For the text-containing cell, return its midpoint in [X, Y] coordinate format. 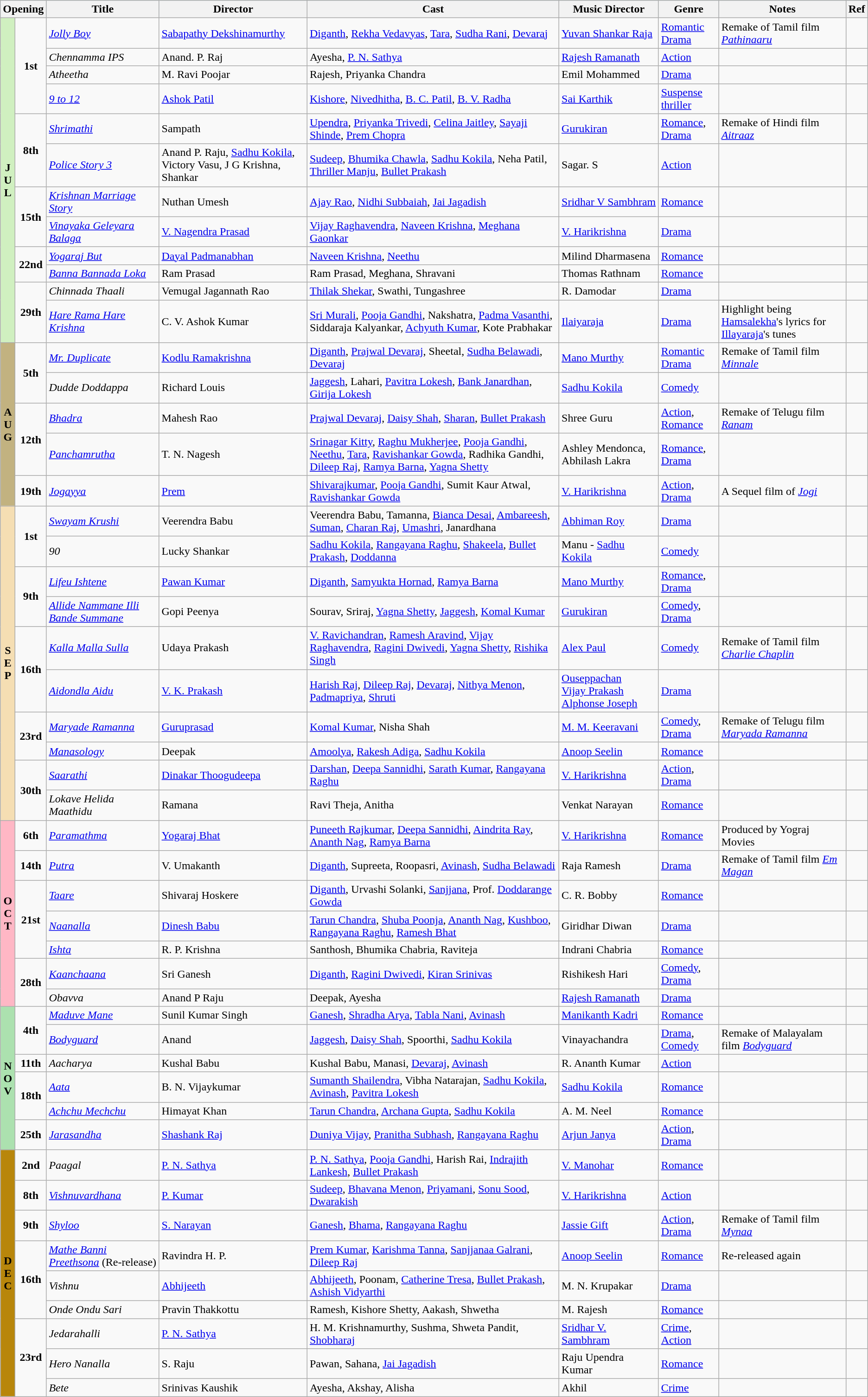
Arjun Janya [609, 1134]
Maryade Ramanna [103, 727]
Remake of Malayalam film Bodyguard [782, 1039]
Srinivas Kaushik [233, 1388]
P. Kumar [233, 1195]
Music Director [609, 9]
Tarun Chandra, Archana Gupta, Sadhu Kokila [433, 1111]
Thilak Shekar, Swathi, Tungashree [433, 291]
Vijay Raghavendra, Naveen Krishna, Meghana Gaonkar [433, 232]
Pravin Thakkottu [233, 1310]
Kaanchaana [103, 974]
Bodyguard [103, 1039]
Sridhar V Sambhram [609, 201]
Manu - Sadhu Kokila [609, 551]
Tarun Chandra, Shuba Poonja, Ananth Nag, Kushboo, Rangayana Raghu, Ramesh Bhat [433, 926]
Remake of Telugu film Maryada Ramanna [782, 727]
Deepak, Ayesha [433, 998]
DEC [8, 1273]
Lucky Shankar [233, 551]
Vishnuvardhana [103, 1195]
Shivarajkumar, Pooja Gandhi, Sumit Kaur Atwal, Ravishankar Gowda [433, 491]
Anand P Raju [233, 998]
Manikanth Kadri [609, 1015]
Hero Nanalla [103, 1364]
Diganth, Urvashi Solanki, Sanjjana, Prof. Doddarange Gowda [433, 896]
Mr. Duplicate [103, 358]
P. N. Sathya, Pooja Gandhi, Harish Rai, Indrajith Lankesh, Bullet Prakash [433, 1165]
Aacharya [103, 1063]
Ram Prasad [233, 273]
Paramathma [103, 835]
S. Narayan [233, 1225]
Prajwal Devaraj, Daisy Shah, Sharan, Bullet Prakash [433, 418]
Putra [103, 865]
OCT [8, 913]
Sampath [233, 129]
25th [31, 1134]
11th [31, 1063]
Diganth, Samyukta Hornad, Ramya Barna [433, 582]
Banna Bannada Loka [103, 273]
T. N. Nagesh [233, 455]
Ganesh, Bhama, Rangayana Raghu [433, 1225]
Genre [689, 9]
Darshan, Deepa Sannidhi, Sarath Kumar, Rangayana Raghu [433, 775]
Cast [433, 9]
Amoolya, Rakesh Adiga, Sadhu Kokila [433, 751]
Notes [782, 9]
Sri Ganesh [233, 974]
Nuthan Umesh [233, 201]
Sourav, Sriraj, Yagna Shetty, Jaggesh, Komal Kumar [433, 611]
Anand. P. Raj [233, 57]
Mahesh Rao [233, 418]
Aata [103, 1087]
Jedarahalli [103, 1334]
Indrani Chabria [609, 950]
Jaggesh, Daisy Shah, Spoorthi, Sadhu Kokila [433, 1039]
Diganth, Supreeta, Roopasri, Avinash, Sudha Belawadi [433, 865]
Alex Paul [609, 648]
V. Manohar [609, 1165]
R. P. Krishna [233, 950]
Upendra, Priyanka Trivedi, Celina Jaitley, Sayaji Shinde, Prem Chopra [433, 129]
Venkat Narayan [609, 805]
Kishore, Nivedhitha, B. C. Patil, B. V. Radha [433, 98]
Yogaraj Bhat [233, 835]
Anand [233, 1039]
Rajesh, Priyanka Chandra [433, 75]
Remake of Tamil film Minnale [782, 358]
Sadhu Kokila, Rangayana Raghu, Shakeela, Bullet Prakash, Doddanna [433, 551]
Santhosh, Bhumika Chabria, Raviteja [433, 950]
Anand P. Raju, Sadhu Kokila, Victory Vasu, J G Krishna, Shankar [233, 165]
Remake of Telugu film Ranam [782, 418]
R. Damodar [609, 291]
Sunil Kumar Singh [233, 1015]
90 [103, 551]
Guruprasad [233, 727]
Shivaraj Hoskere [233, 896]
9 to 12 [103, 98]
28th [31, 982]
Ilaiyaraja [609, 321]
Jarasandha [103, 1134]
Gopi Peenya [233, 611]
V. Ravichandran, Ramesh Aravind, Vijay Raghavendra, Ragini Dwivedi, Yagna Shetty, Rishika Singh [433, 648]
5th [31, 373]
Bete [103, 1388]
22nd [31, 264]
Police Story 3 [103, 165]
SEP [8, 663]
A Sequel film of Jogi [782, 491]
Crime, Action [689, 1334]
Jassie Gift [609, 1225]
6th [31, 835]
Komal Kumar, Nisha Shah [433, 727]
Krishnan Marriage Story [103, 201]
Ref [857, 9]
Sabapathy Dekshinamurthy [233, 33]
Ramesh, Kishore Shetty, Aakash, Shwetha [433, 1310]
Achchu Mechchu [103, 1111]
Abhiman Roy [609, 521]
Produced by Yograj Movies [782, 835]
Paagal [103, 1165]
Thomas Rathnam [609, 273]
Prem Kumar, Karishma Tanna, Sanjjanaa Galrani, Dileep Raj [433, 1255]
A. M. Neel [609, 1111]
Onde Ondu Sari [103, 1310]
M. M. Keeravani [609, 727]
Sri Murali, Pooja Gandhi, Nakshatra, Padma Vasanthi, Siddaraja Kalyankar, Achyuth Kumar, Kote Prabhakar [433, 321]
Harish Raj, Dileep Raj, Devaraj, Nithya Menon, Padmapriya, Shruti [433, 691]
Remake of Tamil film Em Magan [782, 865]
Lokave Helida Maathidu [103, 805]
Ayesha, P. N. Sathya [433, 57]
Aidondla Aidu [103, 691]
Crime [689, 1388]
C. R. Bobby [609, 896]
Srinagar Kitty, Raghu Mukherjee, Pooja Gandhi, Neethu, Tara, Ravishankar Gowda, Radhika Gandhi, Dileep Raj, Ramya Barna, Yagna Shetty [433, 455]
Jogayya [103, 491]
Pawan, Sahana, Jai Jagadish [433, 1364]
Duniya Vijay, Pranitha Subhash, Rangayana Raghu [433, 1134]
Shrimathi [103, 129]
V. Umakanth [233, 865]
M. Ravi Poojar [233, 75]
30th [31, 790]
V. K. Prakash [233, 691]
Deepak [233, 751]
Giridhar Diwan [609, 926]
Naanalla [103, 926]
Ajay Rao, Nidhi Subbaiah, Jai Jagadish [433, 201]
Opening [23, 9]
18th [31, 1096]
Emil Mohammed [609, 75]
Diganth, Ragini Dwivedi, Kiran Srinivas [433, 974]
Ishta [103, 950]
Naveen Krishna, Neethu [433, 256]
Ravindra H. P. [233, 1255]
Director [233, 9]
Saarathi [103, 775]
C. V. Ashok Kumar [233, 321]
Dayal Padmanabhan [233, 256]
Shashank Raj [233, 1134]
Atheetha [103, 75]
Maduve Mane [103, 1015]
Manasology [103, 751]
Ramana [233, 805]
Obavva [103, 998]
Re-released again [782, 1255]
R. Ananth Kumar [609, 1063]
Ganesh, Shradha Arya, Tabla Nani, Avinash [433, 1015]
Diganth, Rekha Vedavyas, Tara, Sudha Rani, Devaraj [433, 33]
Dinakar Thoogudeepa [233, 775]
Title [103, 9]
Sudeep, Bhumika Chawla, Sadhu Kokila, Neha Patil, Thriller Manju, Bullet Prakash [433, 165]
Sagar. S [609, 165]
Taare [103, 896]
Chinnada Thaali [103, 291]
Veerendra Babu [233, 521]
Sudeep, Bhavana Menon, Priyamani, Sonu Sood, Dwarakish [433, 1195]
Raja Ramesh [609, 865]
Jaggesh, Lahari, Pavitra Lokesh, Bank Janardhan, Girija Lokesh [433, 388]
Ram Prasad, Meghana, Shravani [433, 273]
Ayesha, Akshay, Alisha [433, 1388]
H. M. Krishnamurthy, Sushma, Shweta Pandit, Shobharaj [433, 1334]
Suspense thriller [689, 98]
Mathe Banni Preethsona (Re-release) [103, 1255]
M. N. Krupakar [609, 1286]
Vemugal Jagannath Rao [233, 291]
M. Rajesh [609, 1310]
Remake of Tamil film Pathinaaru [782, 33]
Sridhar V. Sambhram [609, 1334]
Yuvan Shankar Raja [609, 33]
29th [31, 312]
Vinayaka Geleyara Balaga [103, 232]
Remake of Hindi film Aitraaz [782, 129]
Remake of Tamil film Charlie Chaplin [782, 648]
Kushal Babu [233, 1063]
Ravi Theja, Anitha [433, 805]
Sai Karthik [609, 98]
Yogaraj But [103, 256]
Milind Dharmasena [609, 256]
Action, Romance [689, 418]
Allide Nammane Illi Bande Summane [103, 611]
Udaya Prakash [233, 648]
Chennamma IPS [103, 57]
Bhadra [103, 418]
Sumanth Shailendra, Vibha Natarajan, Sadhu Kokila, Avinash, Pavitra Lokesh [433, 1087]
JUL [8, 180]
Kalla Malla Sulla [103, 648]
Swayam Krushi [103, 521]
15th [31, 217]
21st [31, 920]
Puneeth Rajkumar, Deepa Sannidhi, Aindrita Ray, Ananth Nag, Ramya Barna [433, 835]
4th [31, 1031]
Vinayachandra [609, 1039]
Shyloo [103, 1225]
Ouseppachan Vijay Prakash Alphonse Joseph [609, 691]
Shree Guru [609, 418]
12th [31, 440]
Pawan Kumar [233, 582]
S. Raju [233, 1364]
Dinesh Babu [233, 926]
Ashok Patil [233, 98]
NOV [8, 1078]
Panchamrutha [103, 455]
Jolly Boy [103, 33]
Akhil [609, 1388]
Prem [233, 491]
Abhijeeth, Poonam, Catherine Tresa, Bullet Prakash, Ashish Vidyarthi [433, 1286]
Diganth, Prajwal Devaraj, Sheetal, Sudha Belawadi, Devaraj [433, 358]
Raju Upendra Kumar [609, 1364]
Kushal Babu, Manasi, Devaraj, Avinash [433, 1063]
Hare Rama Hare Krishna [103, 321]
Lifeu Ishtene [103, 582]
Vishnu [103, 1286]
Abhijeeth [233, 1286]
Highlight being Hamsalekha's lyrics for Illayaraja's tunes [782, 321]
19th [31, 491]
AUG [8, 424]
Kodlu Ramakrishna [233, 358]
Richard Louis [233, 388]
Rishikesh Hari [609, 974]
2nd [31, 1165]
V. Nagendra Prasad [233, 232]
B. N. Vijaykumar [233, 1087]
Drama, Comedy [689, 1039]
Veerendra Babu, Tamanna, Bianca Desai, Ambareesh, Suman, Charan Raj, Umashri, Janardhana [433, 521]
Dudde Doddappa [103, 388]
Remake of Tamil film Mynaa [782, 1225]
Himayat Khan [233, 1111]
14th [31, 865]
Ashley Mendonca, Abhilash Lakra [609, 455]
